From the cell containing the given text, extract its center point as (X, Y) coordinate. 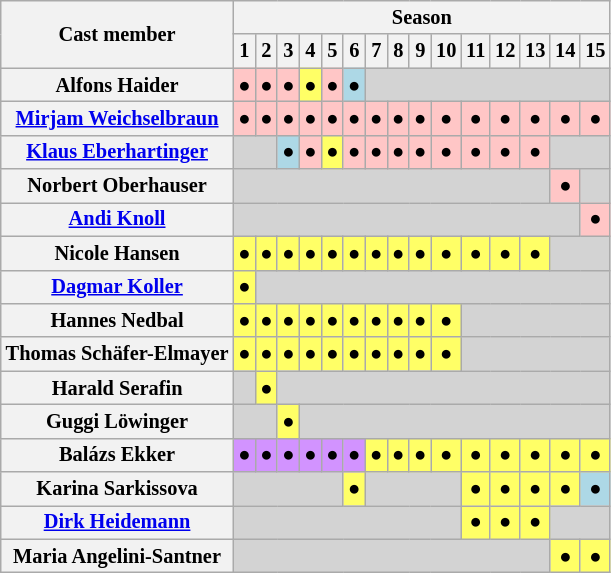
Season (422, 17)
3 (288, 51)
8 (398, 51)
Thomas Schäfer-Elmayer (118, 354)
Balázs Ekker (118, 455)
Klaus Eberhartinger (118, 152)
Hannes Nedbal (118, 320)
9 (420, 51)
Norbert Oberhauser (118, 186)
Dagmar Koller (118, 287)
1 (244, 51)
Andi Knoll (118, 219)
Mirjam Weichselbraun (118, 118)
Karina Sarkissova (118, 489)
2 (266, 51)
14 (565, 51)
Alfons Haider (118, 85)
15 (595, 51)
11 (476, 51)
6 (354, 51)
Cast member (118, 34)
10 (446, 51)
Maria Angelini-Santner (118, 556)
12 (505, 51)
7 (376, 51)
Nicole Hansen (118, 253)
Dirk Heidemann (118, 522)
4 (310, 51)
5 (332, 51)
Guggi Löwinger (118, 421)
Harald Serafin (118, 388)
13 (535, 51)
